Return the (x, y) coordinate for the center point of the cell that contains the specified text.  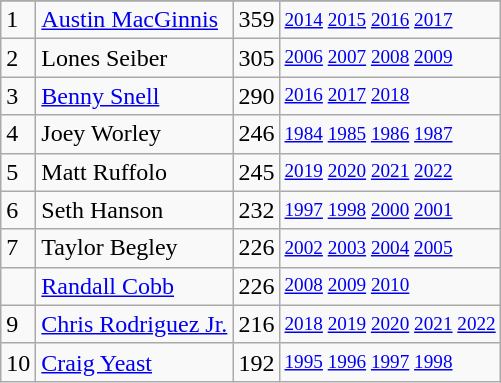
Benny Snell (134, 96)
2008 2009 2010 (390, 286)
2014 2015 2016 2017 (390, 20)
7 (18, 248)
305 (256, 58)
192 (256, 362)
Randall Cobb (134, 286)
2016 2017 2018 (390, 96)
245 (256, 172)
Seth Hanson (134, 210)
290 (256, 96)
1 (18, 20)
Austin MacGinnis (134, 20)
10 (18, 362)
1995 1996 1997 1998 (390, 362)
9 (18, 324)
2006 2007 2008 2009 (390, 58)
Chris Rodriguez Jr. (134, 324)
1984 1985 1986 1987 (390, 134)
216 (256, 324)
6 (18, 210)
Taylor Begley (134, 248)
4 (18, 134)
Matt Ruffolo (134, 172)
3 (18, 96)
Joey Worley (134, 134)
246 (256, 134)
2002 2003 2004 2005 (390, 248)
2019 2020 2021 2022 (390, 172)
232 (256, 210)
Craig Yeast (134, 362)
2018 2019 2020 2021 2022 (390, 324)
359 (256, 20)
1997 1998 2000 2001 (390, 210)
5 (18, 172)
2 (18, 58)
Lones Seiber (134, 58)
